Provide the [x, y] coordinate of the cell's center where the given text is located.  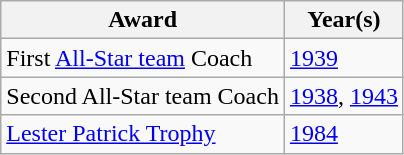
1984 [344, 134]
1938, 1943 [344, 96]
Second All-Star team Coach [143, 96]
1939 [344, 58]
First All-Star team Coach [143, 58]
Award [143, 20]
Lester Patrick Trophy [143, 134]
Year(s) [344, 20]
